Detect which cell encompasses the target text, then output its (x, y) center coordinate. 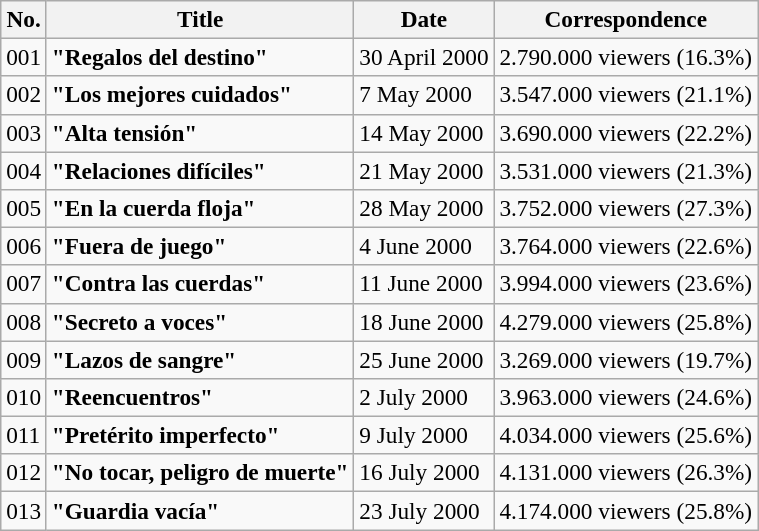
012 (24, 473)
16 July 2000 (424, 473)
4.034.000 viewers (25.6%) (626, 435)
25 June 2000 (424, 359)
"Los mejores cuidados" (200, 95)
"Guardia vacía" (200, 510)
009 (24, 359)
11 June 2000 (424, 284)
3.690.000 viewers (22.2%) (626, 133)
9 July 2000 (424, 435)
7 May 2000 (424, 95)
18 June 2000 (424, 322)
010 (24, 397)
"Lazos de sangre" (200, 359)
"Pretérito imperfecto" (200, 435)
14 May 2000 (424, 133)
3.764.000 viewers (22.6%) (626, 246)
006 (24, 246)
"Alta tensión" (200, 133)
4.279.000 viewers (25.8%) (626, 322)
Correspondence (626, 19)
3.963.000 viewers (24.6%) (626, 397)
"Secreto a voces" (200, 322)
3.269.000 viewers (19.7%) (626, 359)
Title (200, 19)
"En la cuerda floja" (200, 208)
Date (424, 19)
No. (24, 19)
3.994.000 viewers (23.6%) (626, 284)
3.752.000 viewers (27.3%) (626, 208)
002 (24, 95)
011 (24, 435)
28 May 2000 (424, 208)
013 (24, 510)
2 July 2000 (424, 397)
"No tocar, peligro de muerte" (200, 473)
4.174.000 viewers (25.8%) (626, 510)
3.547.000 viewers (21.1%) (626, 95)
003 (24, 133)
"Contra las cuerdas" (200, 284)
001 (24, 57)
"Fuera de juego" (200, 246)
4.131.000 viewers (26.3%) (626, 473)
2.790.000 viewers (16.3%) (626, 57)
21 May 2000 (424, 170)
008 (24, 322)
"Reencuentros" (200, 397)
"Regalos del destino" (200, 57)
005 (24, 208)
3.531.000 viewers (21.3%) (626, 170)
004 (24, 170)
23 July 2000 (424, 510)
4 June 2000 (424, 246)
"Relaciones difíciles" (200, 170)
30 April 2000 (424, 57)
007 (24, 284)
